Locate the cell with the specified text and output its (X, Y) center coordinate. 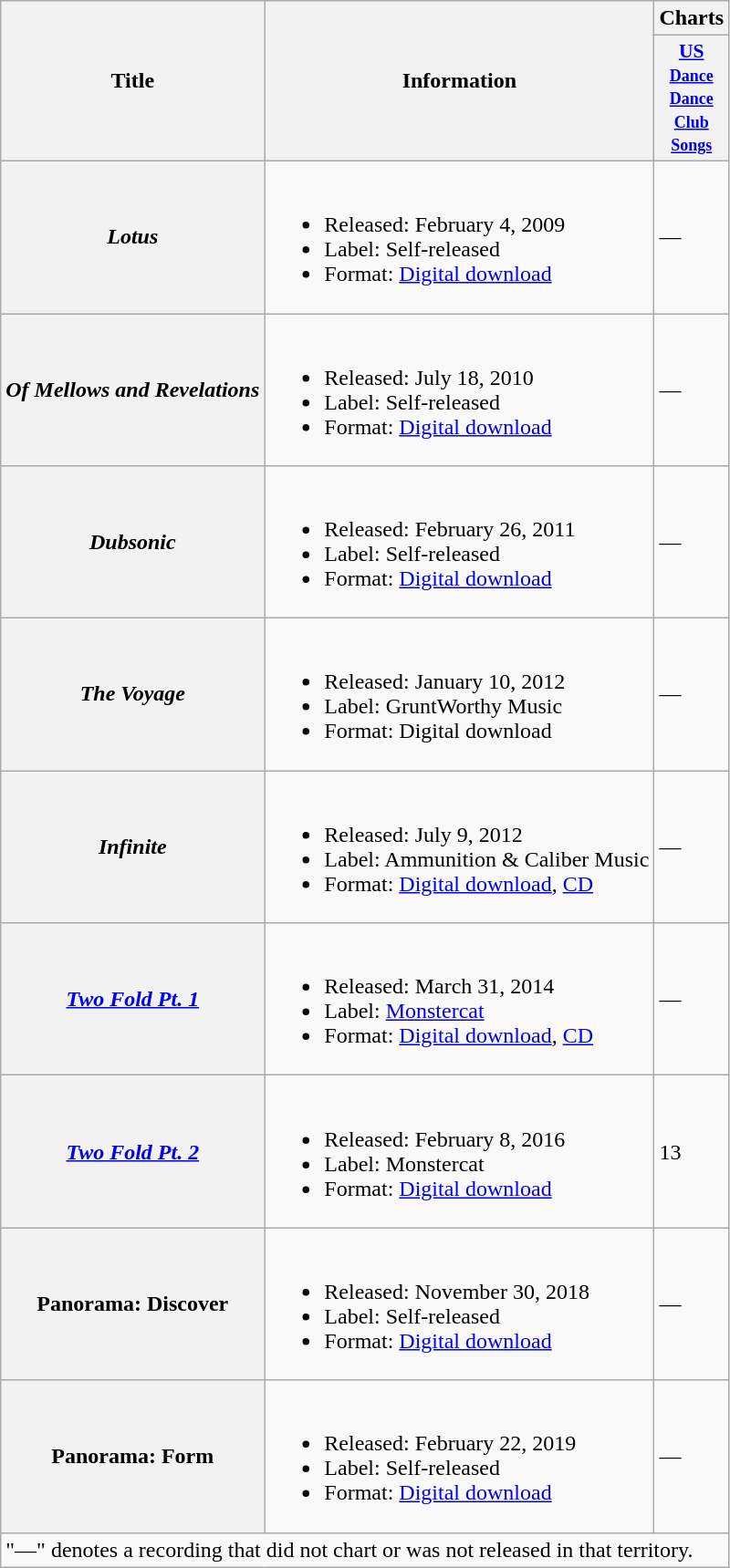
Information (460, 81)
Panorama: Discover (133, 1304)
Infinite (133, 846)
Released: February 26, 2011Label: Self-releasedFormat: Digital download (460, 542)
The Voyage (133, 695)
Of Mellows and Revelations (133, 390)
Released: March 31, 2014Label: MonstercatFormat: Digital download, CD (460, 1000)
Released: November 30, 2018Label: Self-releasedFormat: Digital download (460, 1304)
Released: February 22, 2019Label: Self-releasedFormat: Digital download (460, 1456)
USDanceDance Club Songs (692, 99)
13 (692, 1151)
Lotus (133, 237)
Released: January 10, 2012Label: GruntWorthy MusicFormat: Digital download (460, 695)
Released: July 18, 2010Label: Self-releasedFormat: Digital download (460, 390)
Dubsonic (133, 542)
"—" denotes a recording that did not chart or was not released in that territory. (365, 1550)
Released: February 4, 2009Label: Self-releasedFormat: Digital download (460, 237)
Released: July 9, 2012Label: Ammunition & Caliber MusicFormat: Digital download, CD (460, 846)
Title (133, 81)
Panorama: Form (133, 1456)
Two Fold Pt. 1 (133, 1000)
Two Fold Pt. 2 (133, 1151)
Released: February 8, 2016Label: MonstercatFormat: Digital download (460, 1151)
Charts (692, 18)
